Pinpoint the cell where the given text exists, returning its [X, Y] midpoint coordinate. 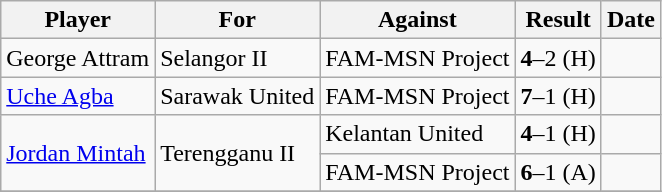
Selangor II [238, 58]
Sarawak United [238, 96]
Uche Agba [78, 96]
Player [78, 20]
For [238, 20]
Date [630, 20]
6–1 (A) [558, 172]
4–1 (H) [558, 134]
Result [558, 20]
Kelantan United [418, 134]
7–1 (H) [558, 96]
Terengganu II [238, 153]
4–2 (H) [558, 58]
Jordan Mintah [78, 153]
Against [418, 20]
George Attram [78, 58]
